Determine the (x, y) coordinate at the center of the cell enclosing the given text.  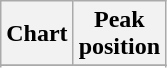
Chart (37, 34)
Peakposition (119, 34)
